Return [X, Y] of the center of cell containing provided text 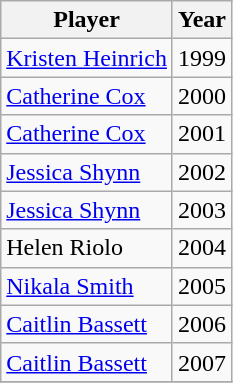
2006 [202, 324]
2002 [202, 172]
2005 [202, 286]
1999 [202, 58]
Helen Riolo [87, 248]
2000 [202, 96]
Kristen Heinrich [87, 58]
Player [87, 20]
Nikala Smith [87, 286]
Year [202, 20]
2007 [202, 362]
2001 [202, 134]
2003 [202, 210]
2004 [202, 248]
